For the text-containing cell, return its midpoint in [x, y] coordinate format. 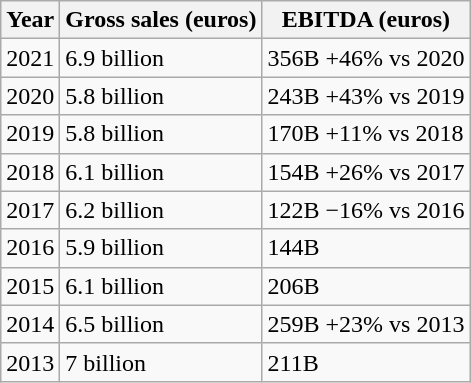
154B +26% vs 2017 [366, 172]
211B [366, 362]
5.9 billion [161, 248]
122B −16% vs 2016 [366, 210]
170B +11% vs 2018 [366, 134]
2018 [30, 172]
7 billion [161, 362]
2014 [30, 324]
2019 [30, 134]
2015 [30, 286]
Year [30, 20]
6.9 billion [161, 58]
206B [366, 286]
144B [366, 248]
2013 [30, 362]
EBITDA (euros) [366, 20]
6.5 billion [161, 324]
6.2 billion [161, 210]
2017 [30, 210]
2020 [30, 96]
243B +43% vs 2019 [366, 96]
259B +23% vs 2013 [366, 324]
2021 [30, 58]
Gross sales (euros) [161, 20]
356B +46% vs 2020 [366, 58]
2016 [30, 248]
